Locate the cell with the specified text and output its (X, Y) center coordinate. 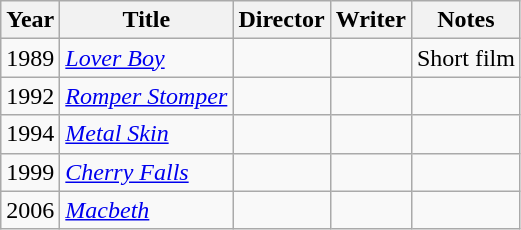
Writer (370, 20)
1989 (30, 58)
Notes (466, 20)
Year (30, 20)
Cherry Falls (146, 172)
Lover Boy (146, 58)
1999 (30, 172)
1992 (30, 96)
1994 (30, 134)
Macbeth (146, 210)
Romper Stomper (146, 96)
Title (146, 20)
Short film (466, 58)
Director (282, 20)
Metal Skin (146, 134)
2006 (30, 210)
